Locate the cell with the specified text and output its [x, y] center coordinate. 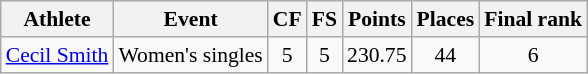
Cecil Smith [58, 55]
CF [288, 19]
Athlete [58, 19]
44 [446, 55]
230.75 [376, 55]
Women's singles [190, 55]
Points [376, 19]
Final rank [533, 19]
6 [533, 55]
Places [446, 19]
Event [190, 19]
FS [324, 19]
